Return the [x, y] coordinate for the center point of the cell that contains the specified text.  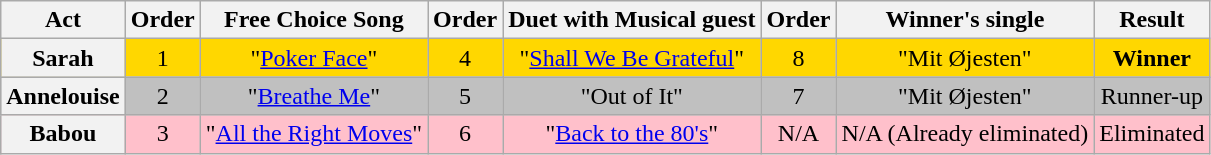
Annelouise [63, 96]
Winner [1152, 58]
1 [162, 58]
"Poker Face" [314, 58]
"Breathe Me" [314, 96]
N/A (Already eliminated) [965, 134]
Free Choice Song [314, 20]
Act [63, 20]
4 [466, 58]
N/A [798, 134]
8 [798, 58]
Sarah [63, 58]
"Shall We Be Grateful" [632, 58]
5 [466, 96]
Eliminated [1152, 134]
3 [162, 134]
"Out of It" [632, 96]
Winner's single [965, 20]
Runner-up [1152, 96]
"Back to the 80's" [632, 134]
Babou [63, 134]
Duet with Musical guest [632, 20]
6 [466, 134]
"All the Right Moves" [314, 134]
7 [798, 96]
Result [1152, 20]
2 [162, 96]
